For the text-containing cell, return its midpoint in (x, y) coordinate format. 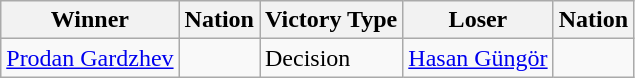
Victory Type (332, 20)
Winner (90, 20)
Hasan Güngör (478, 58)
Prodan Gardzhev (90, 58)
Loser (478, 20)
Decision (332, 58)
